Return the (x, y) coordinate for the center point of the cell that contains the specified text.  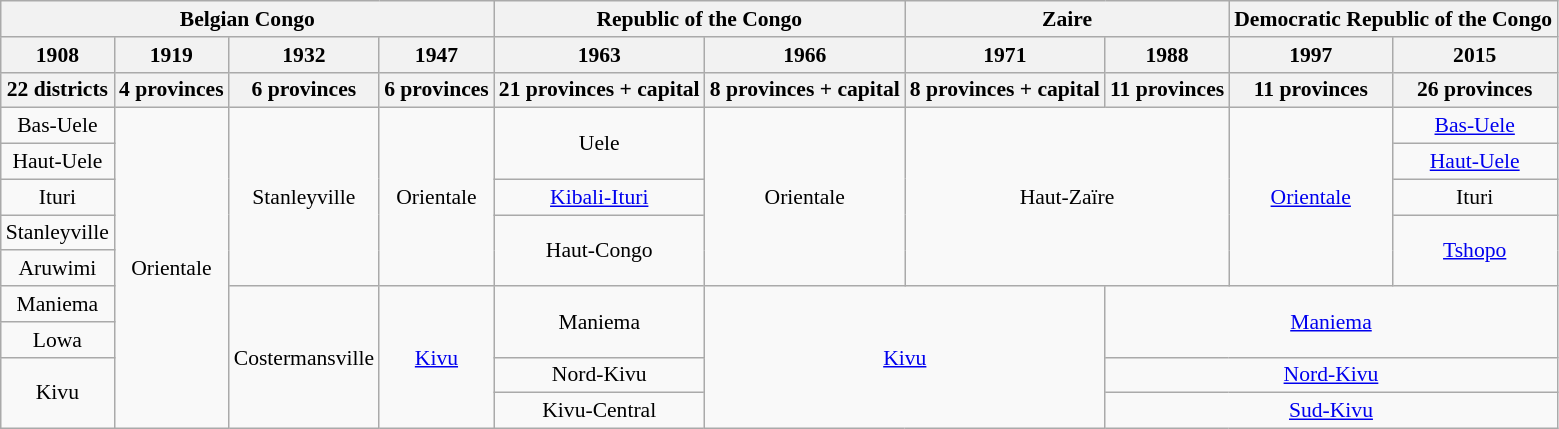
1919 (172, 55)
1997 (1310, 55)
Tshopo (1474, 250)
Costermansville (304, 357)
1908 (58, 55)
1932 (304, 55)
1963 (600, 55)
1966 (805, 55)
Kivu-Central (600, 411)
Uele (600, 144)
Lowa (58, 340)
Republic of the Congo (700, 19)
Democratic Republic of the Congo (1393, 19)
1947 (436, 55)
Belgian Congo (248, 19)
21 provinces + capital (600, 90)
1988 (1167, 55)
22 districts (58, 90)
Aruwimi (58, 269)
4 provinces (172, 90)
Kibali-Ituri (600, 197)
Zaire (1067, 19)
2015 (1474, 55)
26 provinces (1474, 90)
Sud-Kivu (1331, 411)
1971 (1005, 55)
Haut-Zaïre (1067, 197)
Haut-Congo (600, 250)
